Return the (x, y) coordinate for the center point of the cell that contains the specified text.  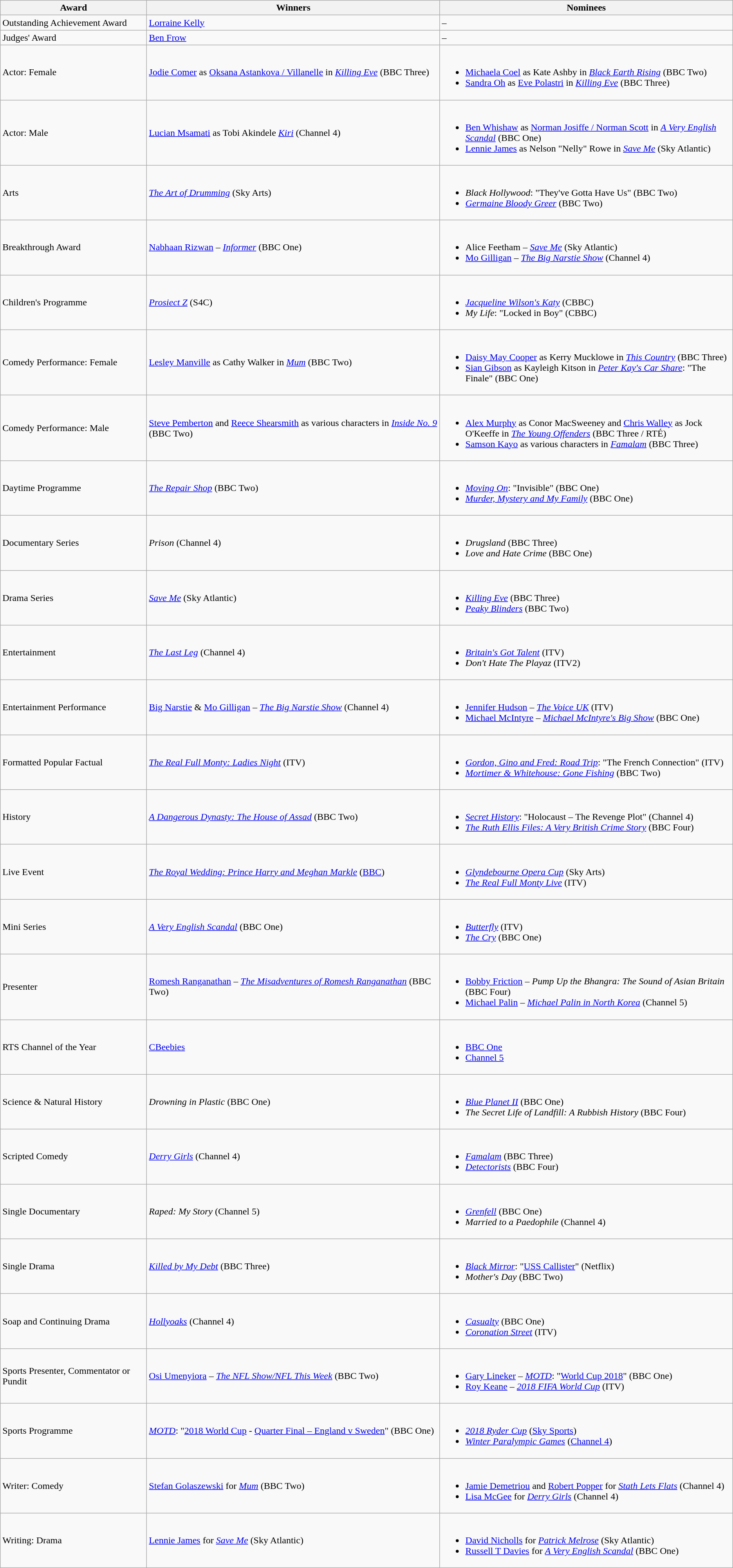
Michaela Coel as Kate Ashby in Black Earth Rising (BBC Two)Sandra Oh as Eve Polastri in Killing Eve (BBC Three) (586, 72)
Daytime Programme (74, 488)
Mini Series (74, 927)
Drama Series (74, 597)
Actor: Male (74, 132)
RTS Channel of the Year (74, 1047)
Osi Umenyiora – The NFL Show/NFL This Week (BBC Two) (293, 1376)
Gary Lineker – MOTD: "World Cup 2018" (BBC One)Roy Keane – 2018 FIFA World Cup (ITV) (586, 1376)
Moving On: "Invisible" (BBC One)Murder, Mystery and My Family (BBC One) (586, 488)
Entertainment Performance (74, 707)
2018 Ryder Cup (Sky Sports)Winter Paralympic Games (Channel 4) (586, 1431)
Lesley Manville as Cathy Walker in Mum (BBC Two) (293, 363)
Stefan Golaszewski for Mum (BBC Two) (293, 1485)
Secret History: "Holocaust – The Revenge Plot" (Channel 4)The Ruth Ellis Files: A Very British Crime Story (BBC Four) (586, 817)
MOTD: "2018 World Cup - Quarter Final – England v Sweden" (BBC One) (293, 1431)
Gordon, Gino and Fred: Road Trip: "The French Connection" (ITV)Mortimer & Whitehouse: Gone Fishing (BBC Two) (586, 762)
The Last Leg (Channel 4) (293, 653)
Derry Girls (Channel 4) (293, 1157)
Alice Feetham – Save Me (Sky Atlantic)Mo Gilligan – The Big Narstie Show (Channel 4) (586, 247)
Glyndebourne Opera Cup (Sky Arts)The Real Full Monty Live (ITV) (586, 872)
Raped: My Story (Channel 5) (293, 1211)
A Very English Scandal (BBC One) (293, 927)
Prosiect Z (S4C) (293, 302)
Scripted Comedy (74, 1157)
The Art of Drumming (Sky Arts) (293, 193)
Presenter (74, 987)
Nabhaan Rizwan – Informer (BBC One) (293, 247)
Killing Eve (BBC Three)Peaky Blinders (BBC Two) (586, 597)
Writer: Comedy (74, 1485)
Killed by My Debt (BBC Three) (293, 1266)
Daisy May Cooper as Kerry Mucklowe in This Country (BBC Three)Sian Gibson as Kayleigh Kitson in Peter Kay's Car Share: "The Finale" (BBC One) (586, 363)
Jodie Comer as Oksana Astankova / Villanelle in Killing Eve (BBC Three) (293, 72)
Butterfly (ITV)The Cry (BBC One) (586, 927)
Jennifer Hudson – The Voice UK (ITV)Michael McIntyre – Michael McIntyre's Big Show (BBC One) (586, 707)
Britain's Got Talent (ITV)Don't Hate The Playaz (ITV2) (586, 653)
Actor: Female (74, 72)
A Dangerous Dynasty: The House of Assad (BBC Two) (293, 817)
BBC OneChannel 5 (586, 1047)
Nominees (586, 8)
Live Event (74, 872)
Hollyoaks (Channel 4) (293, 1321)
Arts (74, 193)
History (74, 817)
Formatted Popular Factual (74, 762)
Children's Programme (74, 302)
CBeebies (293, 1047)
Jamie Demetriou and Robert Popper for Stath Lets Flats (Channel 4)Lisa McGee for Derry Girls (Channel 4) (586, 1485)
Comedy Performance: Female (74, 363)
Big Narstie & Mo Gilligan – The Big Narstie Show (Channel 4) (293, 707)
Lucian Msamati as Tobi Akindele Kiri (Channel 4) (293, 132)
Romesh Ranganathan – The Misadventures of Romesh Ranganathan (BBC Two) (293, 987)
Blue Planet II (BBC One)The Secret Life of Landfill: A Rubbish History (BBC Four) (586, 1102)
Sports Programme (74, 1431)
Single Drama (74, 1266)
Steve Pemberton and Reece Shearsmith as various characters in Inside No. 9 (BBC Two) (293, 428)
Breakthrough Award (74, 247)
Bobby Friction – Pump Up the Bhangra: The Sound of Asian Britain (BBC Four)Michael Palin – Michael Palin in North Korea (Channel 5) (586, 987)
The Repair Shop (BBC Two) (293, 488)
Entertainment (74, 653)
Award (74, 8)
Drowning in Plastic (BBC One) (293, 1102)
David Nicholls for Patrick Melrose (Sky Atlantic)Russell T Davies for A Very English Scandal (BBC One) (586, 1541)
Documentary Series (74, 543)
Jacqueline Wilson's Katy (CBBC)My Life: "Locked in Boy" (CBBC) (586, 302)
Grenfell (BBC One)Married to a Paedophile (Channel 4) (586, 1211)
Lennie James for Save Me (Sky Atlantic) (293, 1541)
Judges' Award (74, 38)
Drugsland (BBC Three)Love and Hate Crime (BBC One) (586, 543)
Famalam (BBC Three)Detectorists (BBC Four) (586, 1157)
Science & Natural History (74, 1102)
Black Mirror: "USS Callister" (Netflix)Mother's Day (BBC Two) (586, 1266)
Single Documentary (74, 1211)
The Royal Wedding: Prince Harry and Meghan Markle (BBC) (293, 872)
Soap and Continuing Drama (74, 1321)
The Real Full Monty: Ladies Night (ITV) (293, 762)
Prison (Channel 4) (293, 543)
Save Me (Sky Atlantic) (293, 597)
Casualty (BBC One)Coronation Street (ITV) (586, 1321)
Sports Presenter, Commentator or Pundit (74, 1376)
Outstanding Achievement Award (74, 23)
Black Hollywood: "They've Gotta Have Us" (BBC Two)Germaine Bloody Greer (BBC Two) (586, 193)
Comedy Performance: Male (74, 428)
Lorraine Kelly (293, 23)
Ben Frow (293, 38)
Ben Whishaw as Norman Josiffe / Norman Scott in A Very English Scandal (BBC One)Lennie James as Nelson "Nelly" Rowe in Save Me (Sky Atlantic) (586, 132)
Winners (293, 8)
Writing: Drama (74, 1541)
